Provide the (x, y) coordinate of the cell's center where the given text is located.  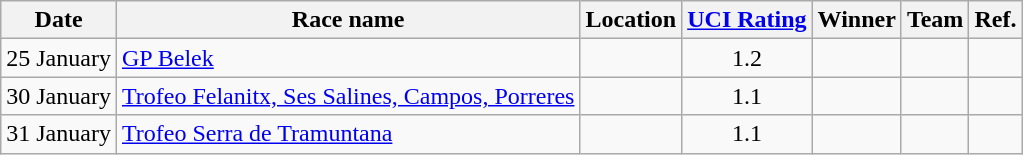
31 January (59, 134)
Winner (856, 20)
Date (59, 20)
Race name (348, 20)
Trofeo Felanitx, Ses Salines, Campos, Porreres (348, 96)
UCI Rating (747, 20)
Trofeo Serra de Tramuntana (348, 134)
Location (631, 20)
Ref. (996, 20)
Team (935, 20)
GP Belek (348, 58)
30 January (59, 96)
1.2 (747, 58)
25 January (59, 58)
